Output the [X, Y] coordinate of the center of the cell containing the given text.  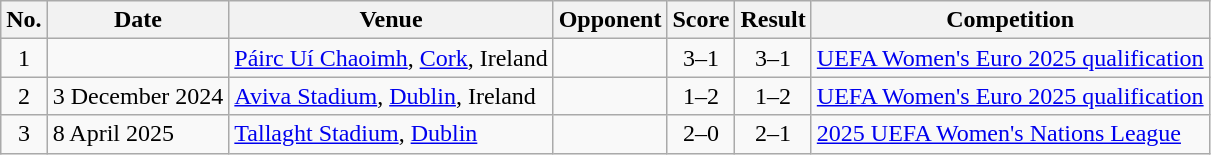
1 [24, 58]
Score [701, 20]
Tallaght Stadium, Dublin [391, 134]
No. [24, 20]
8 April 2025 [138, 134]
Aviva Stadium, Dublin, Ireland [391, 96]
Venue [391, 20]
2025 UEFA Women's Nations League [1010, 134]
2–0 [701, 134]
3 [24, 134]
3 December 2024 [138, 96]
Result [773, 20]
2 [24, 96]
2–1 [773, 134]
Páirc Uí Chaoimh, Cork, Ireland [391, 58]
Opponent [610, 20]
Competition [1010, 20]
Date [138, 20]
